Return the [x, y] coordinate for the center point of the cell that contains the specified text.  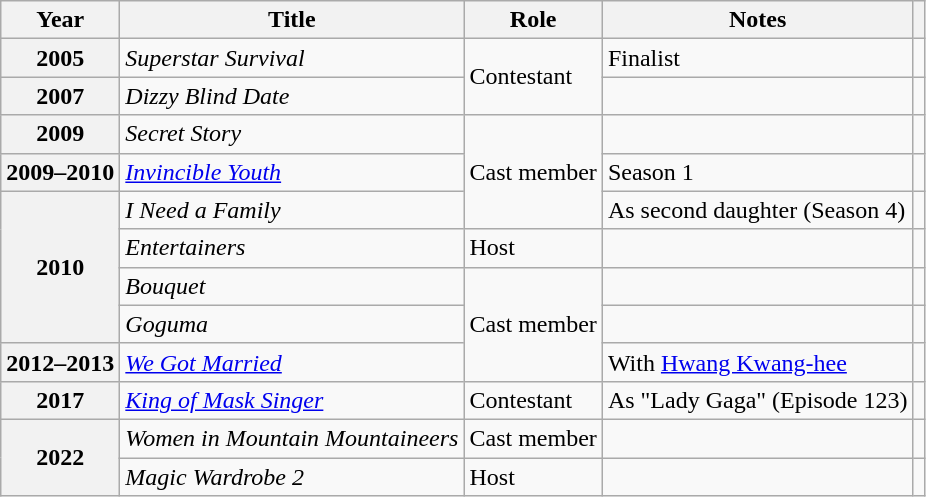
Invincible Youth [292, 172]
King of Mask Singer [292, 400]
Finalist [758, 58]
2012–2013 [60, 362]
2007 [60, 96]
Title [292, 20]
Bouquet [292, 286]
2022 [60, 457]
We Got Married [292, 362]
Goguma [292, 324]
Women in Mountain Mountaineers [292, 438]
Dizzy Blind Date [292, 96]
Role [533, 20]
Magic Wardrobe 2 [292, 477]
Season 1 [758, 172]
2009 [60, 134]
2017 [60, 400]
2010 [60, 267]
I Need a Family [292, 210]
Secret Story [292, 134]
With Hwang Kwang-hee [758, 362]
As second daughter (Season 4) [758, 210]
2005 [60, 58]
2009–2010 [60, 172]
Entertainers [292, 248]
Notes [758, 20]
Superstar Survival [292, 58]
As "Lady Gaga" (Episode 123) [758, 400]
Year [60, 20]
